Return the (X, Y) coordinate for the center point of the cell that contains the specified text.  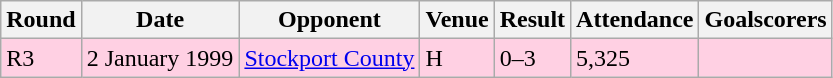
Attendance (635, 20)
Round (41, 20)
Venue (457, 20)
Goalscorers (766, 20)
5,325 (635, 58)
0–3 (532, 58)
R3 (41, 58)
Opponent (330, 20)
Result (532, 20)
Date (160, 20)
Stockport County (330, 58)
H (457, 58)
2 January 1999 (160, 58)
